Determine the (X, Y) coordinate at the center of the cell enclosing the given text.  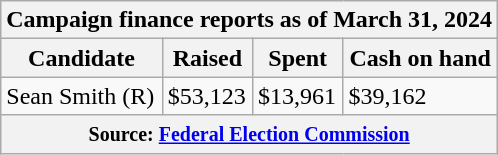
Candidate (82, 58)
$39,162 (420, 96)
Raised (207, 58)
Sean Smith (R) (82, 96)
Source: Federal Election Commission (250, 134)
Spent (297, 58)
Campaign finance reports as of March 31, 2024 (250, 20)
Cash on hand (420, 58)
$53,123 (207, 96)
$13,961 (297, 96)
